Capture the cell that displays the provided text and extract its [X, Y] central coordinate. 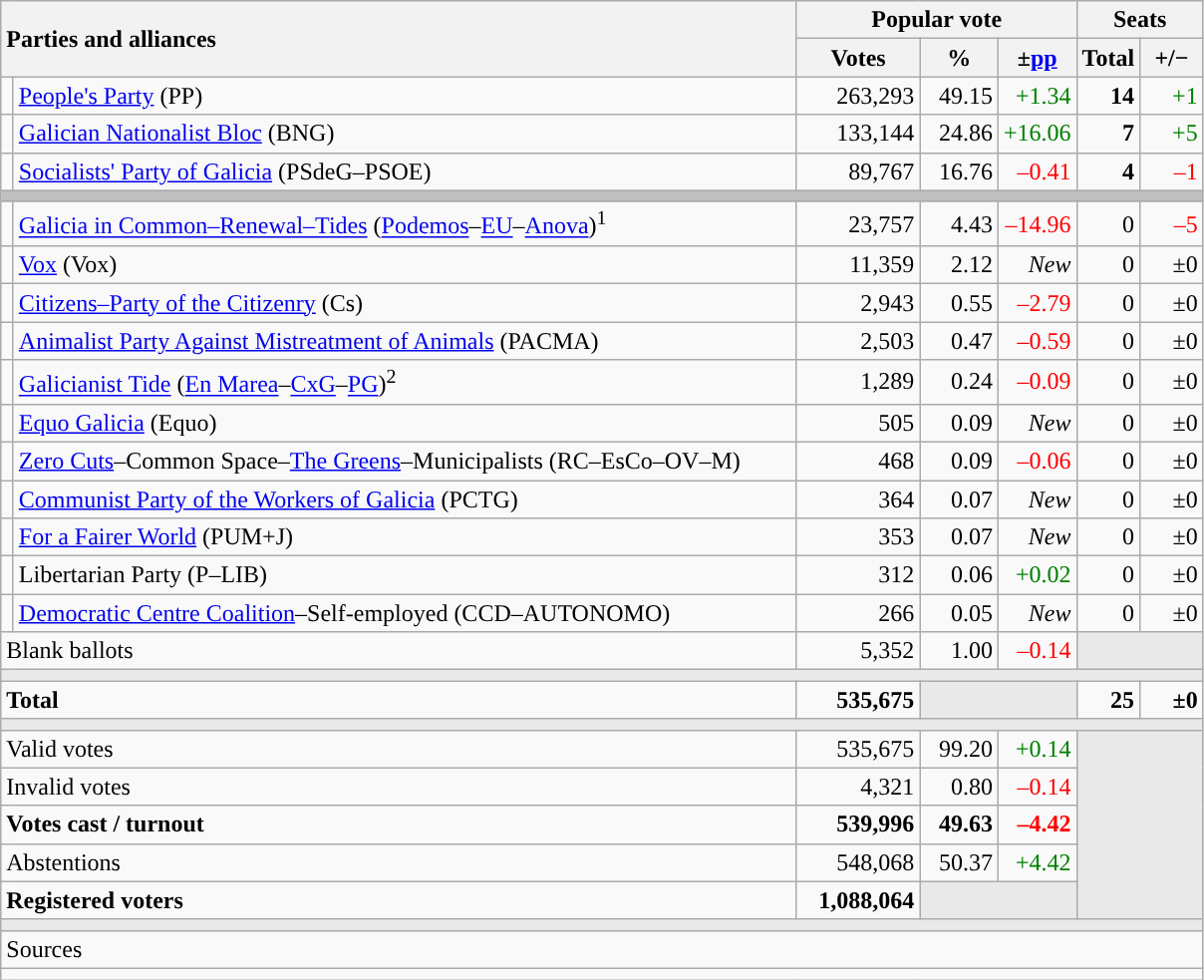
–1 [1172, 171]
Equo Galicia (Equo) [405, 423]
–0.59 [1037, 341]
+0.14 [1037, 749]
0.47 [959, 341]
Blank ballots [399, 651]
+1.34 [1037, 96]
11,359 [858, 265]
–0.09 [1037, 383]
Communist Party of the Workers of Galicia (PCTG) [405, 499]
Galicianist Tide (En Marea–CxG–PG)2 [405, 383]
312 [858, 575]
–5 [1172, 223]
Animalist Party Against Mistreatment of Animals (PACMA) [405, 341]
23,757 [858, 223]
548,068 [858, 862]
Socialists' Party of Galicia (PSdeG–PSOE) [405, 171]
50.37 [959, 862]
364 [858, 499]
% [959, 58]
25 [1108, 700]
+5 [1172, 134]
±pp [1037, 58]
14 [1108, 96]
Zero Cuts–Common Space–The Greens–Municipalists (RC–EsCo–OV–M) [405, 461]
Vox (Vox) [405, 265]
468 [858, 461]
Votes cast / turnout [399, 824]
2.12 [959, 265]
263,293 [858, 96]
16.76 [959, 171]
0.06 [959, 575]
2,943 [858, 303]
–4.42 [1037, 824]
+4.42 [1037, 862]
–2.79 [1037, 303]
2,503 [858, 341]
0.05 [959, 613]
+/− [1172, 58]
Parties and alliances [399, 39]
People's Party (PP) [405, 96]
99.20 [959, 749]
353 [858, 537]
Registered voters [399, 900]
Popular vote [937, 20]
49.63 [959, 824]
Galician Nationalist Bloc (BNG) [405, 134]
49.15 [959, 96]
4 [1108, 171]
266 [858, 613]
Democratic Centre Coalition–Self-employed (CCD–AUTONOMO) [405, 613]
+0.02 [1037, 575]
133,144 [858, 134]
For a Fairer World (PUM+J) [405, 537]
0.55 [959, 303]
1,289 [858, 383]
89,767 [858, 171]
1.00 [959, 651]
0.24 [959, 383]
Abstentions [399, 862]
Galicia in Common–Renewal–Tides (Podemos–EU–Anova)1 [405, 223]
5,352 [858, 651]
0.80 [959, 787]
Valid votes [399, 749]
+1 [1172, 96]
4,321 [858, 787]
24.86 [959, 134]
Sources [602, 949]
Invalid votes [399, 787]
–14.96 [1037, 223]
505 [858, 423]
+16.06 [1037, 134]
Citizens–Party of the Citizenry (Cs) [405, 303]
7 [1108, 134]
Seats [1140, 20]
–0.41 [1037, 171]
4.43 [959, 223]
539,996 [858, 824]
–0.06 [1037, 461]
1,088,064 [858, 900]
Libertarian Party (P–LIB) [405, 575]
Votes [858, 58]
